Capture the cell that displays the provided text and extract its (X, Y) central coordinate. 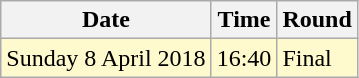
Date (106, 20)
Round (317, 20)
Time (244, 20)
16:40 (244, 58)
Sunday 8 April 2018 (106, 58)
Final (317, 58)
